From the cell containing the given text, extract its center point as (X, Y) coordinate. 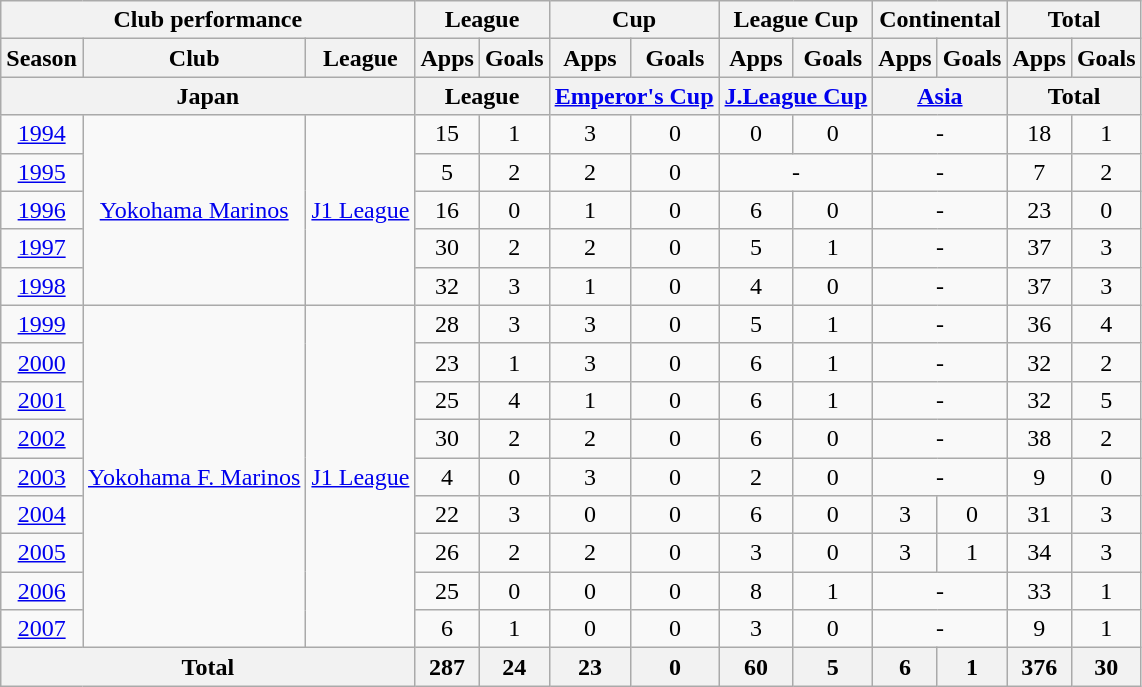
287 (447, 667)
Yokohama Marinos (194, 210)
33 (1039, 591)
2003 (42, 477)
Japan (208, 96)
22 (447, 515)
8 (756, 591)
36 (1039, 324)
2000 (42, 362)
J.League Cup (796, 96)
2001 (42, 400)
Club (194, 58)
2004 (42, 515)
24 (514, 667)
Season (42, 58)
38 (1039, 438)
1996 (42, 210)
Asia (940, 96)
1997 (42, 248)
Emperor's Cup (634, 96)
34 (1039, 553)
League Cup (796, 20)
Yokohama F. Marinos (194, 476)
60 (756, 667)
31 (1039, 515)
2002 (42, 438)
2005 (42, 553)
15 (447, 134)
1995 (42, 172)
1999 (42, 324)
16 (447, 210)
Continental (940, 20)
1994 (42, 134)
376 (1039, 667)
28 (447, 324)
Cup (634, 20)
26 (447, 553)
7 (1039, 172)
1998 (42, 286)
Club performance (208, 20)
18 (1039, 134)
2006 (42, 591)
2007 (42, 629)
